Capture the cell that displays the provided text and extract its [x, y] central coordinate. 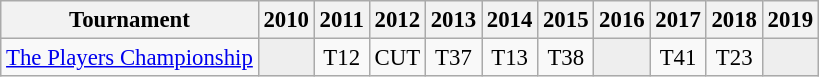
CUT [397, 58]
2013 [453, 20]
2018 [734, 20]
2011 [342, 20]
T23 [734, 58]
T41 [678, 58]
2017 [678, 20]
2019 [790, 20]
2010 [286, 20]
2014 [510, 20]
2012 [397, 20]
Tournament [130, 20]
T13 [510, 58]
T12 [342, 58]
T37 [453, 58]
2016 [622, 20]
2015 [566, 20]
T38 [566, 58]
The Players Championship [130, 58]
